Find where the given text appears and provide that cell's center as (x, y) coordinate. 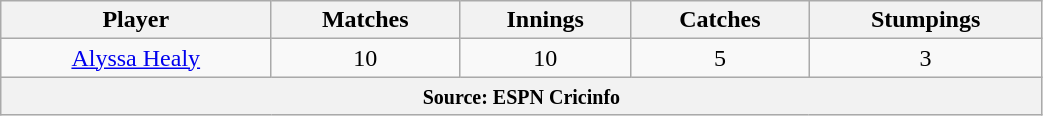
Alyssa Healy (136, 58)
Player (136, 20)
Stumpings (926, 20)
5 (720, 58)
3 (926, 58)
Innings (546, 20)
Matches (366, 20)
Catches (720, 20)
Source: ESPN Cricinfo (522, 96)
